Extract the (X, Y) coordinate from the center of the cell holding the provided text.  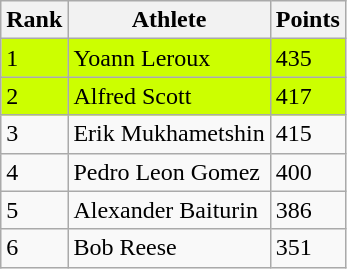
3 (34, 134)
1 (34, 58)
417 (308, 96)
5 (34, 210)
Rank (34, 20)
415 (308, 134)
2 (34, 96)
Yoann Leroux (169, 58)
Points (308, 20)
Alfred Scott (169, 96)
351 (308, 248)
Bob Reese (169, 248)
Alexander Baiturin (169, 210)
4 (34, 172)
Erik Mukhametshin (169, 134)
400 (308, 172)
Athlete (169, 20)
Pedro Leon Gomez (169, 172)
435 (308, 58)
6 (34, 248)
386 (308, 210)
